Extract the [x, y] coordinate from the center of the cell holding the provided text.  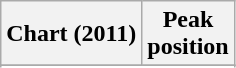
Peak position [188, 34]
Chart (2011) [72, 34]
